Pinpoint the cell where the given text exists, returning its (x, y) midpoint coordinate. 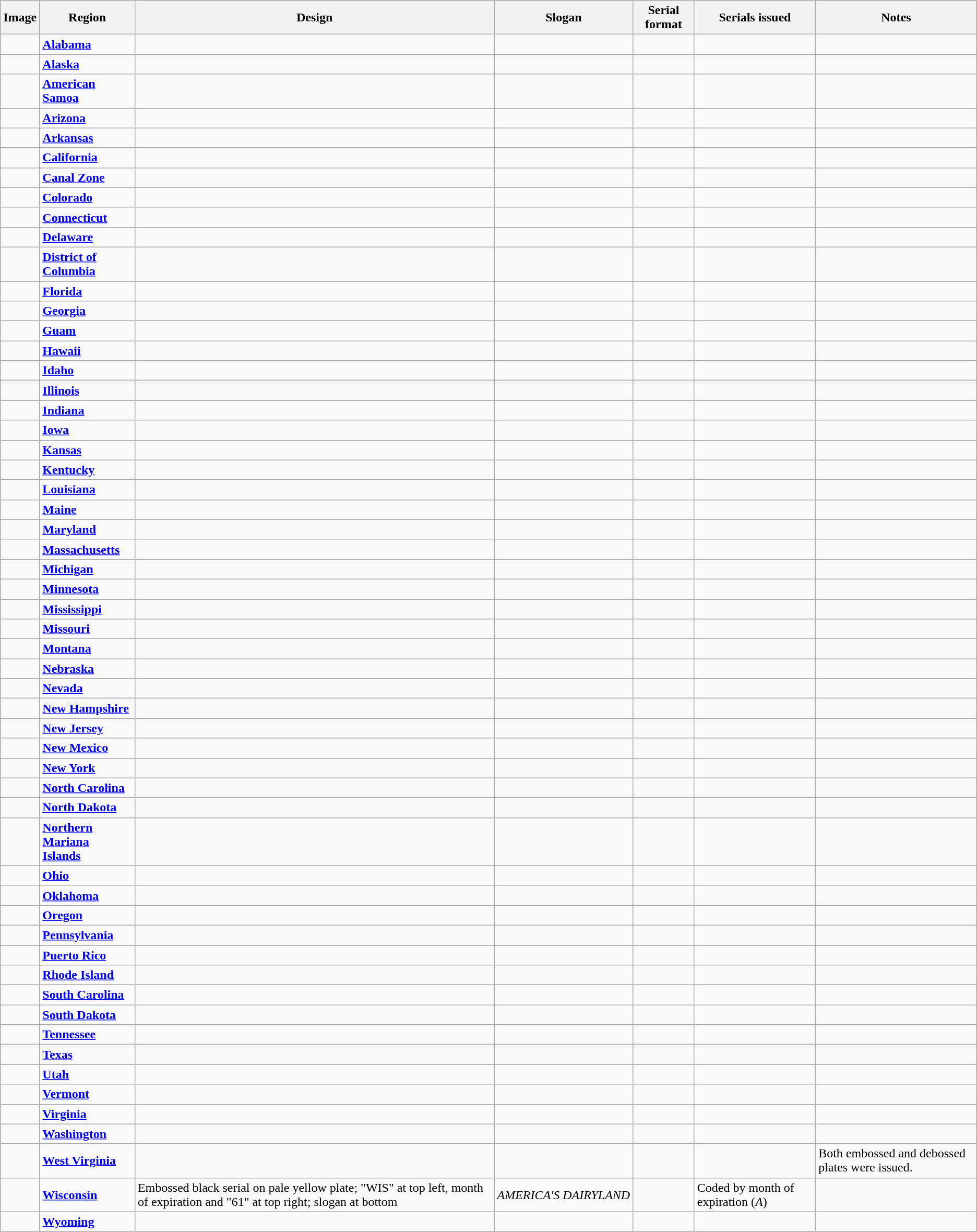
Wyoming (88, 1222)
Colorado (88, 197)
District ofColumbia (88, 264)
Missouri (88, 629)
Design (314, 18)
North Dakota (88, 808)
Canal Zone (88, 177)
Kansas (88, 450)
Nebraska (88, 669)
Vermont (88, 1094)
Massachusetts (88, 549)
Image (20, 18)
Embossed black serial on pale yellow plate; "WIS" at top left, month of expiration and "61" at top right; slogan at bottom (314, 1194)
South Carolina (88, 995)
Connecticut (88, 217)
Delaware (88, 237)
Florida (88, 291)
Idaho (88, 371)
Montana (88, 649)
Rhode Island (88, 975)
AMERICA'S DAIRYLAND (564, 1194)
Michigan (88, 569)
Hawaii (88, 351)
Maine (88, 510)
Both embossed and debossed plates were issued. (897, 1161)
Guam (88, 331)
California (88, 158)
Pennsylvania (88, 935)
Maryland (88, 529)
Washington (88, 1134)
Iowa (88, 430)
Oklahoma (88, 895)
American Samoa (88, 91)
Utah (88, 1074)
Texas (88, 1055)
West Virginia (88, 1161)
New Hampshire (88, 708)
New York (88, 768)
North Carolina (88, 788)
Kentucky (88, 470)
Illinois (88, 390)
Mississippi (88, 609)
Minnesota (88, 589)
Tennessee (88, 1035)
South Dakota (88, 1015)
Oregon (88, 915)
Wisconsin (88, 1194)
Nevada (88, 689)
Region (88, 18)
Serial format (664, 18)
Coded by month of expiration (A) (755, 1194)
Louisiana (88, 490)
New Mexico (88, 748)
Serials issued (755, 18)
Puerto Rico (88, 955)
Northern Mariana Islands (88, 842)
Indiana (88, 410)
Alaska (88, 64)
Georgia (88, 311)
Virginia (88, 1114)
Arkansas (88, 138)
Alabama (88, 44)
Arizona (88, 118)
Notes (897, 18)
Ohio (88, 875)
Slogan (564, 18)
New Jersey (88, 728)
